Find where the given text appears and provide that cell's center as (x, y) coordinate. 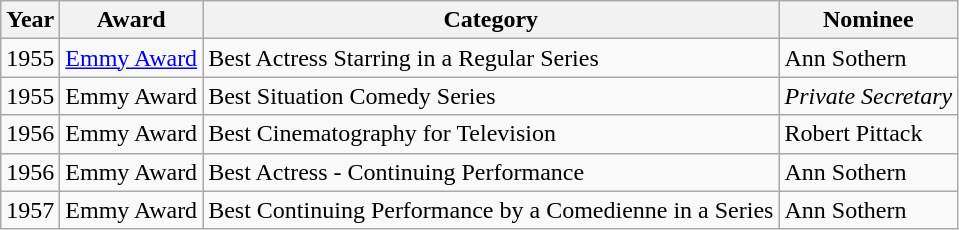
Best Situation Comedy Series (491, 96)
Best Continuing Performance by a Comedienne in a Series (491, 210)
1957 (30, 210)
Best Actress - Continuing Performance (491, 172)
Private Secretary (868, 96)
Best Actress Starring in a Regular Series (491, 58)
Nominee (868, 20)
Category (491, 20)
Award (132, 20)
Best Cinematography for Television (491, 134)
Robert Pittack (868, 134)
Year (30, 20)
